Return the [x, y] coordinate for the center point of the cell that contains the specified text.  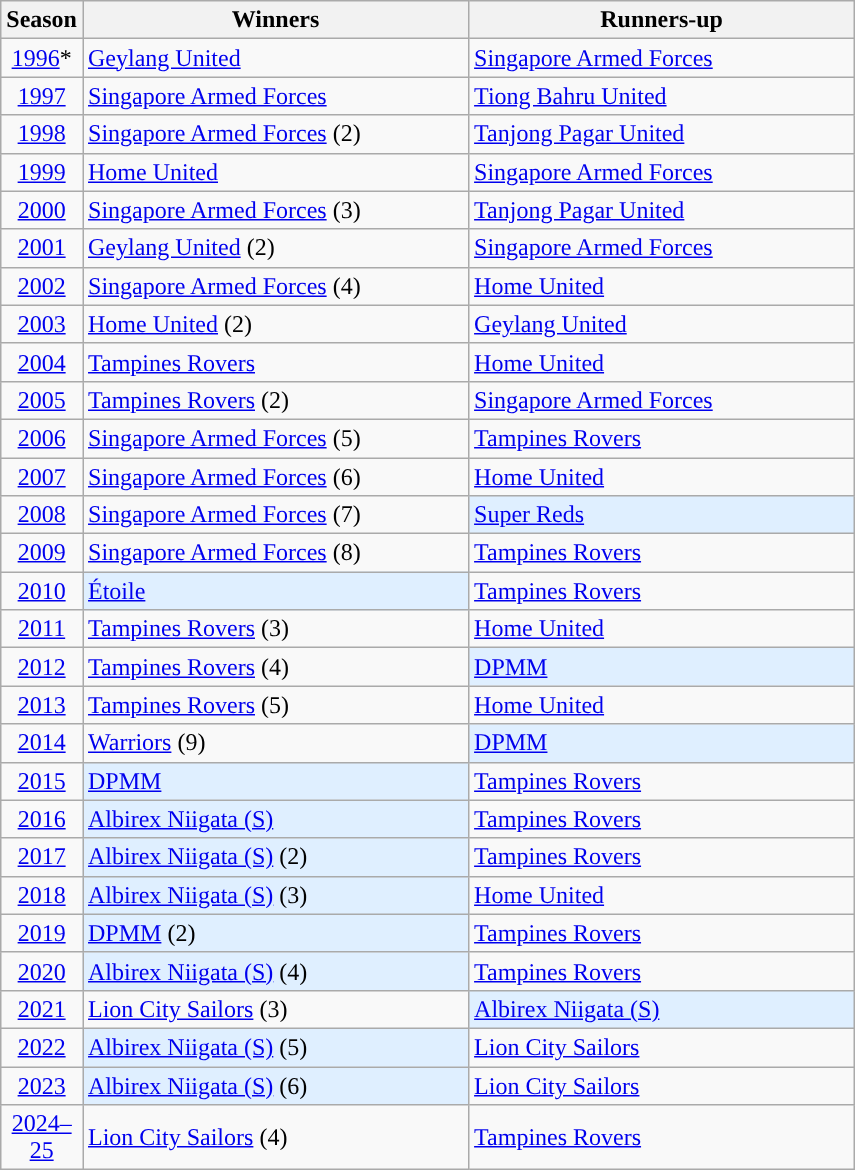
Super Reds [662, 515]
Singapore Armed Forces (8) [275, 553]
2021 [42, 1009]
Tampines Rovers (4) [275, 667]
Season [42, 20]
2010 [42, 591]
2019 [42, 933]
2018 [42, 895]
1998 [42, 134]
Albirex Niigata (S) (6) [275, 1085]
Lion City Sailors (4) [275, 1138]
2011 [42, 629]
1997 [42, 96]
2014 [42, 743]
2022 [42, 1047]
2016 [42, 819]
2012 [42, 667]
2001 [42, 248]
2005 [42, 400]
2000 [42, 210]
2020 [42, 971]
Albirex Niigata (S) (4) [275, 971]
Tampines Rovers (2) [275, 400]
2004 [42, 362]
2023 [42, 1085]
Singapore Armed Forces (7) [275, 515]
1996* [42, 58]
Étoile [275, 591]
Warriors (9) [275, 743]
Singapore Armed Forces (6) [275, 477]
Tampines Rovers (3) [275, 629]
Home United (2) [275, 324]
2024–25 [42, 1138]
Albirex Niigata (S) (2) [275, 857]
Lion City Sailors (3) [275, 1009]
2008 [42, 515]
Albirex Niigata (S) (3) [275, 895]
2007 [42, 477]
2006 [42, 438]
Singapore Armed Forces (3) [275, 210]
2009 [42, 553]
1999 [42, 172]
2002 [42, 286]
Runners-up [662, 20]
Tampines Rovers (5) [275, 705]
DPMM (2) [275, 933]
Singapore Armed Forces (4) [275, 286]
2003 [42, 324]
2013 [42, 705]
Singapore Armed Forces (5) [275, 438]
Singapore Armed Forces (2) [275, 134]
Geylang United (2) [275, 248]
2017 [42, 857]
2015 [42, 781]
Tiong Bahru United [662, 96]
Albirex Niigata (S) (5) [275, 1047]
Winners [275, 20]
